Locate the cell with the specified text and output its (X, Y) center coordinate. 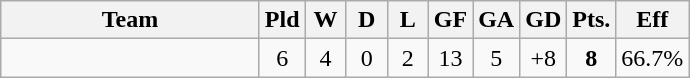
5 (496, 58)
Eff (652, 20)
GF (450, 20)
13 (450, 58)
+8 (544, 58)
0 (366, 58)
GA (496, 20)
D (366, 20)
L (408, 20)
8 (592, 58)
2 (408, 58)
GD (544, 20)
6 (282, 58)
Pts. (592, 20)
66.7% (652, 58)
Team (130, 20)
W (326, 20)
4 (326, 58)
Pld (282, 20)
